For the text-containing cell, return its midpoint in [X, Y] coordinate format. 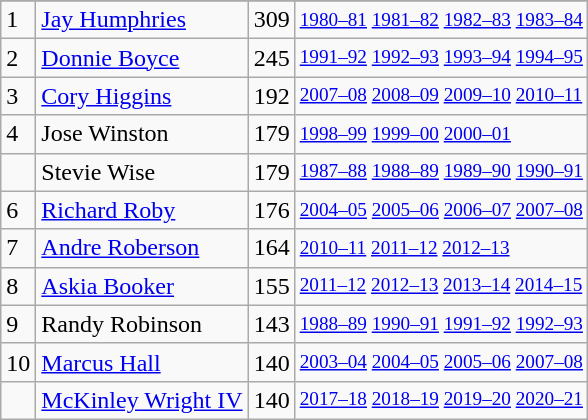
2007–08 2008–09 2009–10 2010–11 [441, 96]
Askia Booker [142, 286]
8 [18, 286]
Stevie Wise [142, 172]
1987–88 1988–89 1989–90 1990–91 [441, 172]
3 [18, 96]
245 [272, 58]
10 [18, 362]
Jose Winston [142, 134]
155 [272, 286]
7 [18, 248]
1998–99 1999–00 2000–01 [441, 134]
143 [272, 324]
Andre Roberson [142, 248]
2010–11 2011–12 2012–13 [441, 248]
Randy Robinson [142, 324]
Richard Roby [142, 210]
9 [18, 324]
4 [18, 134]
164 [272, 248]
176 [272, 210]
Jay Humphries [142, 20]
Marcus Hall [142, 362]
309 [272, 20]
1988–89 1990–91 1991–92 1992–93 [441, 324]
Donnie Boyce [142, 58]
2004–05 2005–06 2006–07 2007–08 [441, 210]
6 [18, 210]
2 [18, 58]
192 [272, 96]
1991–92 1992–93 1993–94 1994–95 [441, 58]
2011–12 2012–13 2013–14 2014–15 [441, 286]
Cory Higgins [142, 96]
2003–04 2004–05 2005–06 2007–08 [441, 362]
2017–18 2018–19 2019–20 2020–21 [441, 400]
1 [18, 20]
1980–81 1981–82 1982–83 1983–84 [441, 20]
McKinley Wright IV [142, 400]
